Capture the cell that displays the provided text and extract its (x, y) central coordinate. 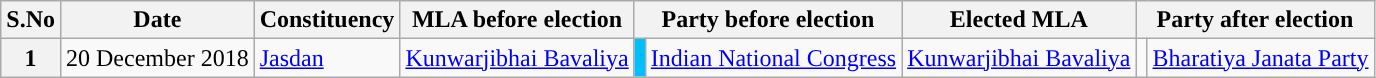
Indian National Congress (773, 58)
20 December 2018 (157, 58)
1 (31, 58)
Elected MLA (1019, 20)
Date (157, 20)
S.No (31, 20)
MLA before election (517, 20)
Jasdan (327, 58)
Constituency (327, 20)
Bharatiya Janata Party (1260, 58)
Party after election (1255, 20)
Party before election (768, 20)
